For the text-containing cell, return its midpoint in (x, y) coordinate format. 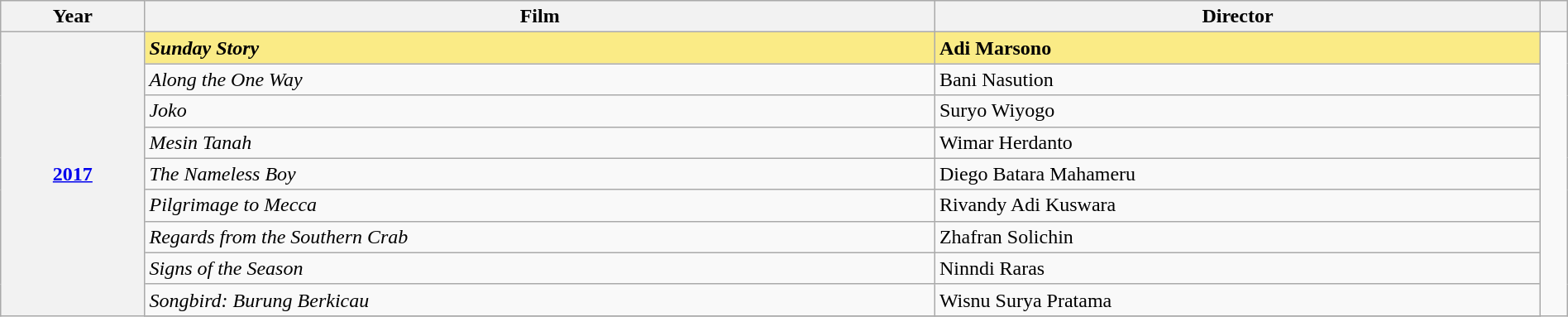
Signs of the Season (539, 268)
Rivandy Adi Kuswara (1237, 205)
Sunday Story (539, 48)
2017 (73, 174)
Regards from the Southern Crab (539, 237)
Ninndi Raras (1237, 268)
Film (539, 17)
Bani Nasution (1237, 79)
Pilgrimage to Mecca (539, 205)
Songbird: Burung Berkicau (539, 300)
Diego Batara Mahameru (1237, 174)
The Nameless Boy (539, 174)
Suryo Wiyogo (1237, 111)
Along the One Way (539, 79)
Mesin Tanah (539, 142)
Director (1237, 17)
Wisnu Surya Pratama (1237, 300)
Zhafran Solichin (1237, 237)
Year (73, 17)
Joko (539, 111)
Wimar Herdanto (1237, 142)
Adi Marsono (1237, 48)
